Scan for the cell matching the given text and deliver its [x, y] coordinate at center. 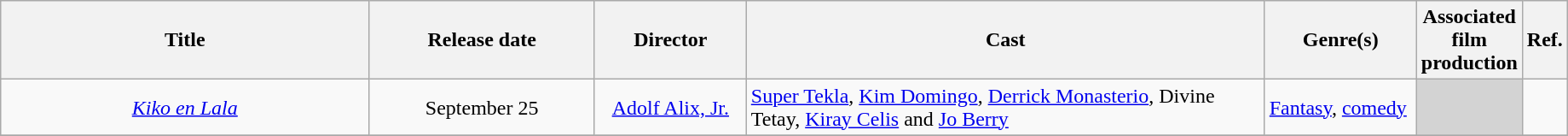
Associated film production [1469, 40]
Kiko en Lala [185, 108]
Director [670, 40]
Adolf Alix, Jr. [670, 108]
Fantasy, comedy [1340, 108]
Genre(s) [1340, 40]
Release date [483, 40]
Title [185, 40]
September 25 [483, 108]
Super Tekla, Kim Domingo, Derrick Monasterio, Divine Tetay, Kiray Celis and Jo Berry [1005, 108]
Ref. [1545, 40]
Cast [1005, 40]
